Return the [x, y] coordinate for the center point of the cell that contains the specified text.  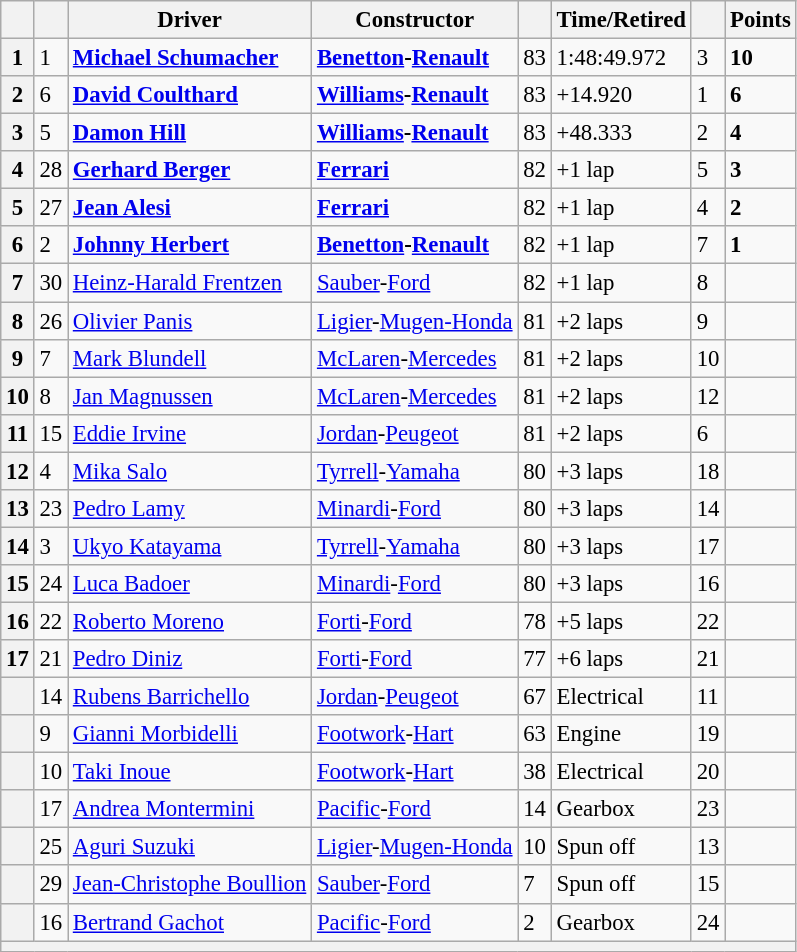
Pedro Lamy [190, 509]
+48.333 [621, 133]
26 [50, 321]
67 [534, 697]
David Coulthard [190, 95]
27 [50, 208]
38 [534, 772]
Constructor [415, 20]
Johnny Herbert [190, 245]
Mika Salo [190, 471]
29 [50, 885]
77 [534, 659]
63 [534, 734]
Aguri Suzuki [190, 847]
30 [50, 283]
1:48:49.972 [621, 58]
Jean-Christophe Boullion [190, 885]
Ukyo Katayama [190, 546]
Rubens Barrichello [190, 697]
20 [708, 772]
Jean Alesi [190, 208]
19 [708, 734]
Time/Retired [621, 20]
Mark Blundell [190, 358]
Driver [190, 20]
28 [50, 170]
Damon Hill [190, 133]
Eddie Irvine [190, 433]
Heinz-Harald Frentzen [190, 283]
Gerhard Berger [190, 170]
Bertrand Gachot [190, 922]
Roberto Moreno [190, 621]
Points [760, 20]
18 [708, 471]
Pedro Diniz [190, 659]
+5 laps [621, 621]
Olivier Panis [190, 321]
Taki Inoue [190, 772]
Engine [621, 734]
Andrea Montermini [190, 809]
25 [50, 847]
+6 laps [621, 659]
+14.920 [621, 95]
78 [534, 621]
Luca Badoer [190, 584]
Michael Schumacher [190, 58]
Jan Magnussen [190, 396]
Gianni Morbidelli [190, 734]
